Pinpoint the cell where the given text exists, returning its (x, y) midpoint coordinate. 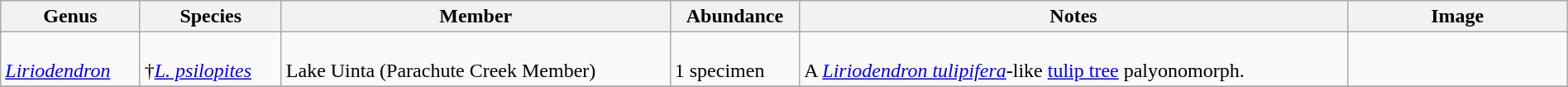
†L. psilopites (210, 60)
Lake Uinta (Parachute Creek Member) (476, 60)
Genus (70, 17)
Liriodendron (70, 60)
Image (1457, 17)
Member (476, 17)
1 specimen (734, 60)
Species (210, 17)
A Liriodendron tulipifera-like tulip tree palyonomorph. (1073, 60)
Abundance (734, 17)
Notes (1073, 17)
